Extract the [x, y] coordinate from the center of the cell holding the provided text.  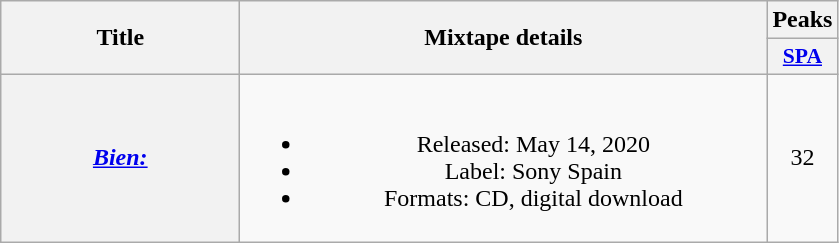
Mixtape details [504, 38]
Peaks [802, 20]
32 [802, 158]
SPA [802, 57]
Title [120, 38]
Bien: [120, 158]
Released: May 14, 2020Label: Sony SpainFormats: CD, digital download [504, 158]
